Output the [x, y] coordinate of the center of the cell containing the given text.  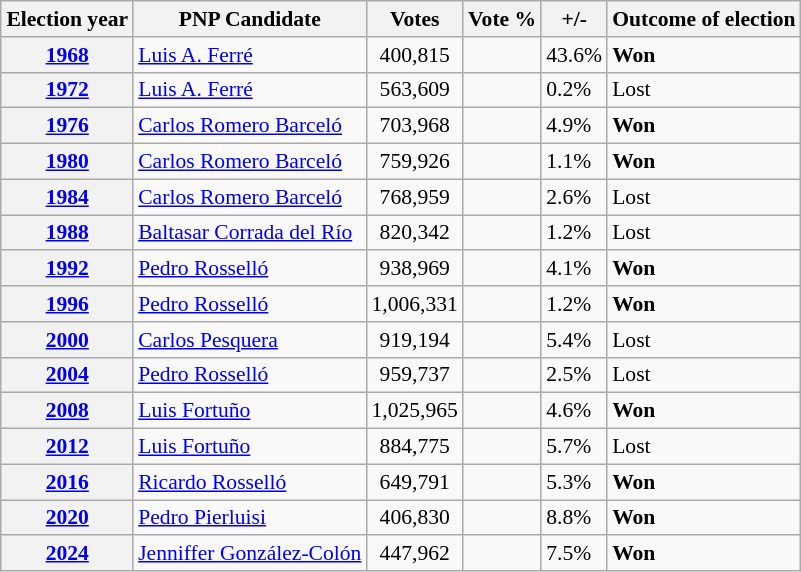
1980 [67, 161]
5.7% [574, 446]
1,025,965 [414, 411]
959,737 [414, 375]
Ricardo Rosselló [250, 482]
884,775 [414, 446]
Vote % [502, 19]
4.1% [574, 268]
Carlos Pesquera [250, 339]
4.9% [574, 126]
447,962 [414, 553]
+/- [574, 19]
919,194 [414, 339]
1992 [67, 268]
2004 [67, 375]
2012 [67, 446]
7.5% [574, 553]
Jenniffer González-Colón [250, 553]
Election year [67, 19]
759,926 [414, 161]
1984 [67, 197]
5.4% [574, 339]
400,815 [414, 54]
768,959 [414, 197]
563,609 [414, 90]
2000 [67, 339]
Votes [414, 19]
1976 [67, 126]
PNP Candidate [250, 19]
649,791 [414, 482]
406,830 [414, 518]
938,969 [414, 268]
2020 [67, 518]
Outcome of election [704, 19]
2.6% [574, 197]
43.6% [574, 54]
1996 [67, 304]
2024 [67, 553]
2016 [67, 482]
820,342 [414, 232]
8.8% [574, 518]
1972 [67, 90]
1,006,331 [414, 304]
1.1% [574, 161]
2008 [67, 411]
2.5% [574, 375]
0.2% [574, 90]
Baltasar Corrada del Río [250, 232]
1968 [67, 54]
4.6% [574, 411]
Pedro Pierluisi [250, 518]
703,968 [414, 126]
1988 [67, 232]
5.3% [574, 482]
